Output the (X, Y) coordinate of the center of the cell containing the given text.  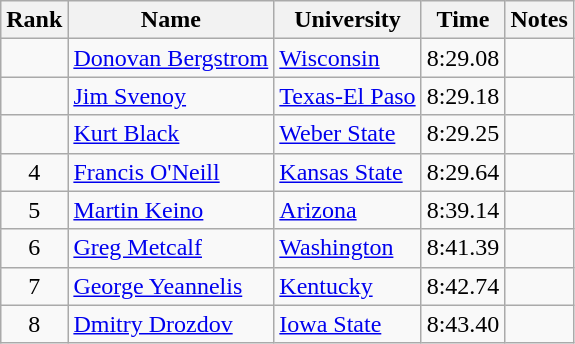
Kentucky (348, 286)
4 (34, 172)
Weber State (348, 134)
Time (463, 20)
Iowa State (348, 324)
Texas-El Paso (348, 96)
Greg Metcalf (171, 248)
Martin Keino (171, 210)
Donovan Bergstrom (171, 58)
Francis O'Neill (171, 172)
Washington (348, 248)
8:41.39 (463, 248)
Notes (539, 20)
George Yeannelis (171, 286)
8:29.64 (463, 172)
5 (34, 210)
8:29.08 (463, 58)
Arizona (348, 210)
8:39.14 (463, 210)
8:29.18 (463, 96)
Rank (34, 20)
8:42.74 (463, 286)
7 (34, 286)
8 (34, 324)
8:29.25 (463, 134)
Jim Svenoy (171, 96)
6 (34, 248)
University (348, 20)
8:43.40 (463, 324)
Dmitry Drozdov (171, 324)
Kurt Black (171, 134)
Kansas State (348, 172)
Name (171, 20)
Wisconsin (348, 58)
